Output the [X, Y] coordinate of the center of the cell containing the given text.  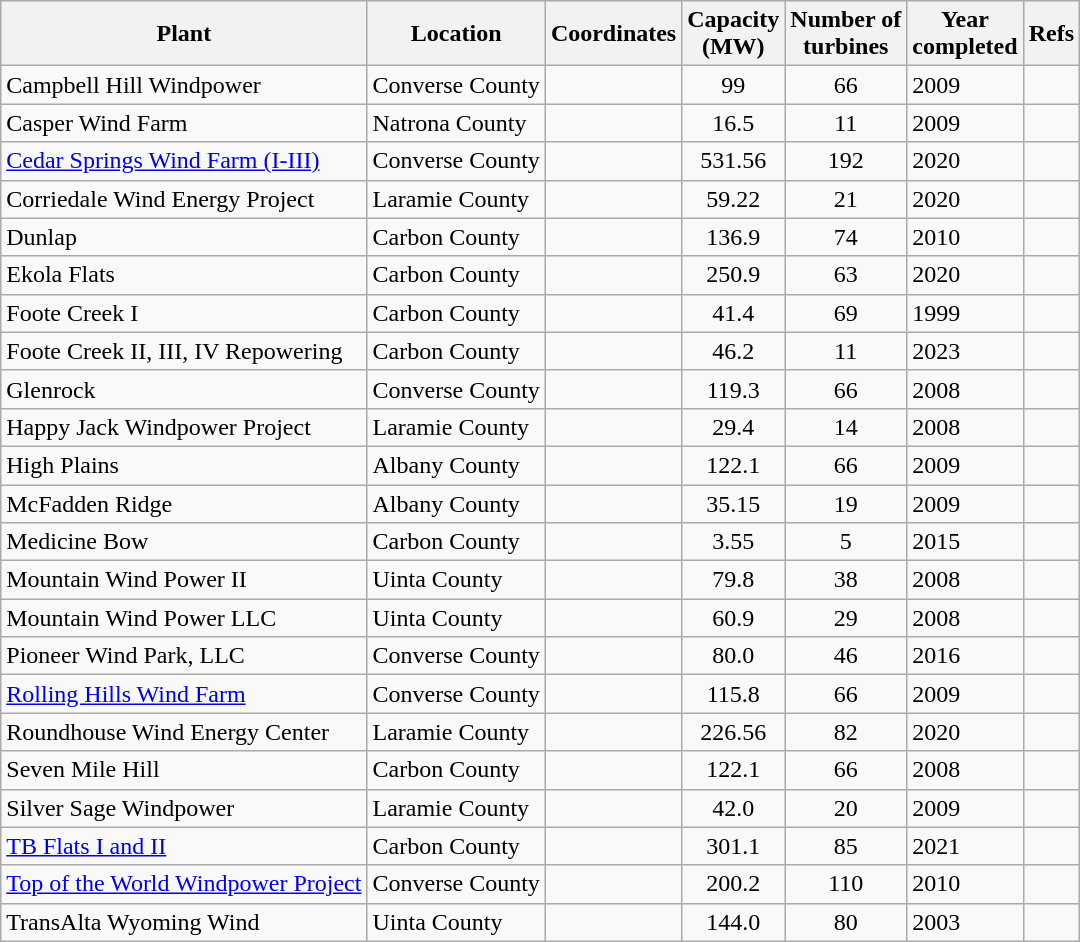
Happy Jack Windpower Project [184, 427]
69 [846, 313]
Foote Creek I [184, 313]
144.0 [734, 922]
Foote Creek II, III, IV Repowering [184, 351]
Seven Mile Hill [184, 770]
2015 [965, 542]
TB Flats I and II [184, 846]
Refs [1051, 34]
Pioneer Wind Park, LLC [184, 656]
110 [846, 884]
115.8 [734, 694]
2003 [965, 922]
Campbell Hill Windpower [184, 85]
41.4 [734, 313]
29 [846, 618]
Casper Wind Farm [184, 123]
3.55 [734, 542]
99 [734, 85]
Ekola Flats [184, 275]
Top of the World Windpower Project [184, 884]
192 [846, 161]
Rolling Hills Wind Farm [184, 694]
Mountain Wind Power LLC [184, 618]
Number ofturbines [846, 34]
Coordinates [613, 34]
35.15 [734, 503]
TransAlta Wyoming Wind [184, 922]
Plant [184, 34]
Dunlap [184, 237]
Corriedale Wind Energy Project [184, 199]
59.22 [734, 199]
14 [846, 427]
63 [846, 275]
38 [846, 580]
79.8 [734, 580]
2021 [965, 846]
Cedar Springs Wind Farm (I-III) [184, 161]
1999 [965, 313]
16.5 [734, 123]
301.1 [734, 846]
Roundhouse Wind Energy Center [184, 732]
Mountain Wind Power II [184, 580]
Silver Sage Windpower [184, 808]
46 [846, 656]
82 [846, 732]
Capacity(MW) [734, 34]
119.3 [734, 389]
200.2 [734, 884]
42.0 [734, 808]
80 [846, 922]
2023 [965, 351]
McFadden Ridge [184, 503]
Glenrock [184, 389]
2016 [965, 656]
Location [456, 34]
85 [846, 846]
136.9 [734, 237]
Yearcompleted [965, 34]
29.4 [734, 427]
74 [846, 237]
21 [846, 199]
High Plains [184, 465]
531.56 [734, 161]
80.0 [734, 656]
5 [846, 542]
250.9 [734, 275]
226.56 [734, 732]
Natrona County [456, 123]
60.9 [734, 618]
19 [846, 503]
Medicine Bow [184, 542]
46.2 [734, 351]
20 [846, 808]
